Scan for the cell matching the given text and deliver its [X, Y] coordinate at center. 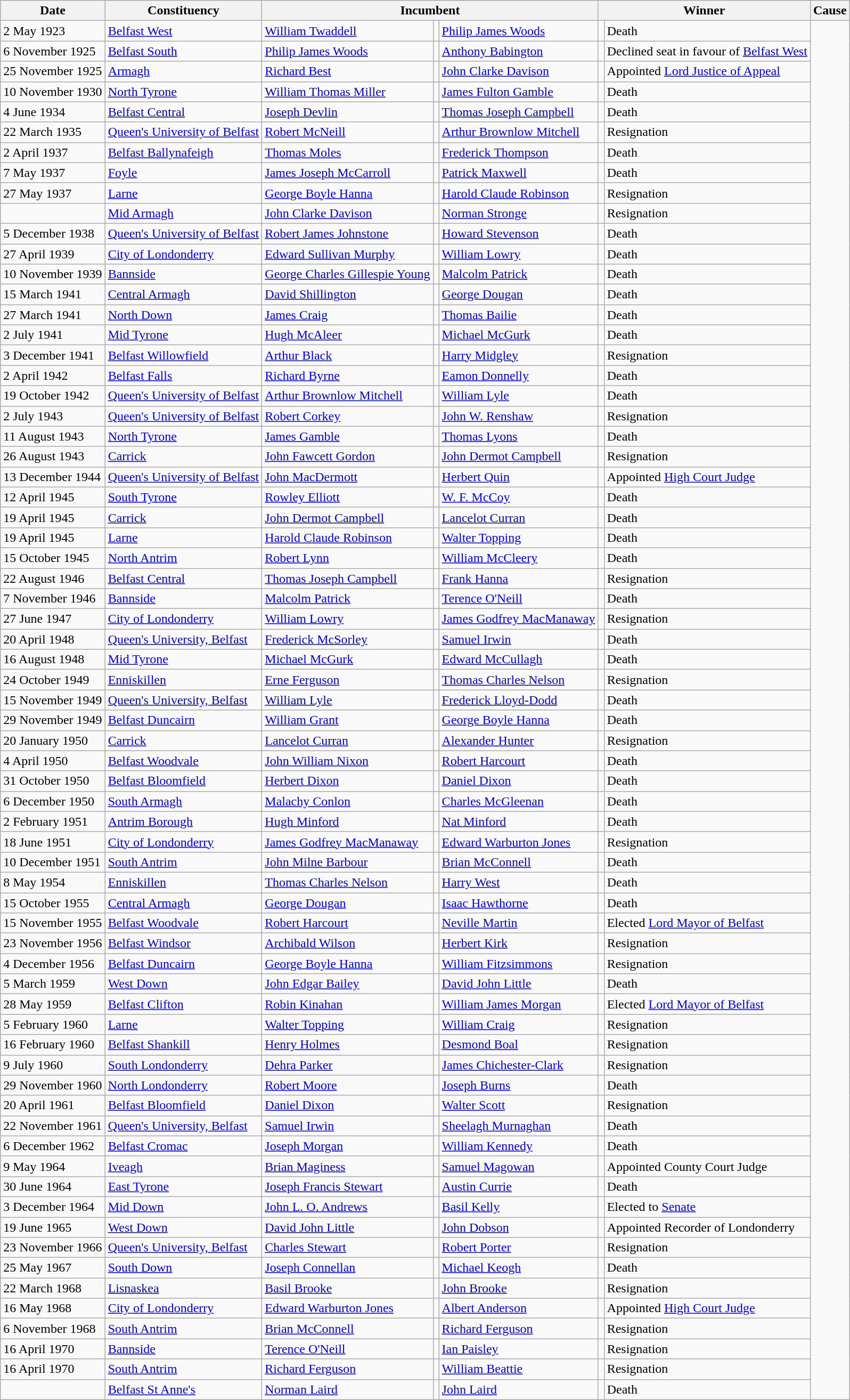
William Beattie [519, 1369]
Herbert Quin [519, 477]
25 May 1967 [53, 1268]
Robert Corkey [347, 416]
Ian Paisley [519, 1349]
Howard Stevenson [519, 233]
22 March 1968 [53, 1288]
Rowley Elliott [347, 497]
Harry West [519, 882]
East Tyrone [183, 1186]
Michael Keogh [519, 1268]
John MacDermott [347, 477]
James Chichester-Clark [519, 1065]
Basil Brooke [347, 1288]
North Down [183, 315]
13 December 1944 [53, 477]
2 February 1951 [53, 821]
Armagh [183, 71]
15 November 1949 [53, 700]
11 August 1943 [53, 436]
Archibald Wilson [347, 943]
James Joseph McCarroll [347, 173]
James Fulton Gamble [519, 92]
10 November 1930 [53, 92]
22 March 1935 [53, 132]
William McCleery [519, 558]
3 December 1941 [53, 355]
15 October 1955 [53, 903]
Dehra Parker [347, 1065]
23 November 1966 [53, 1248]
10 November 1939 [53, 274]
9 July 1960 [53, 1065]
22 August 1946 [53, 578]
7 November 1946 [53, 599]
20 April 1948 [53, 639]
South Tyrone [183, 497]
Belfast Windsor [183, 943]
15 November 1955 [53, 923]
Mid Down [183, 1207]
8 May 1954 [53, 882]
6 November 1968 [53, 1329]
Malachy Conlon [347, 801]
Appointed Lord Justice of Appeal [707, 71]
Arthur Black [347, 355]
15 March 1941 [53, 295]
15 October 1945 [53, 558]
Harry Midgley [519, 355]
Frederick Lloyd-Dodd [519, 700]
5 February 1960 [53, 1024]
20 April 1961 [53, 1105]
Belfast Ballynafeigh [183, 152]
16 May 1968 [53, 1308]
Joseph Morgan [347, 1146]
William Thomas Miller [347, 92]
Belfast Shankill [183, 1045]
South Londonderry [183, 1065]
South Armagh [183, 801]
Robert Lynn [347, 558]
John Brooke [519, 1288]
Constituency [183, 11]
5 March 1959 [53, 984]
Hugh Minford [347, 821]
Robin Kinahan [347, 1004]
Belfast Cromac [183, 1146]
31 October 1950 [53, 781]
John W. Renshaw [519, 416]
Joseph Connellan [347, 1268]
Robert Moore [347, 1085]
John Dobson [519, 1227]
Herbert Dixon [347, 781]
Iveagh [183, 1166]
10 December 1951 [53, 862]
Erne Ferguson [347, 680]
Henry Holmes [347, 1045]
2 May 1923 [53, 31]
30 June 1964 [53, 1186]
John Fawcett Gordon [347, 457]
Mid Armagh [183, 213]
2 April 1937 [53, 152]
Alexander Hunter [519, 740]
4 December 1956 [53, 964]
Joseph Francis Stewart [347, 1186]
South Down [183, 1268]
Richard Byrne [347, 376]
12 April 1945 [53, 497]
Cause [830, 11]
Belfast Clifton [183, 1004]
Charles Stewart [347, 1248]
23 November 1956 [53, 943]
Robert James Johnstone [347, 233]
Appointed County Court Judge [707, 1166]
William James Morgan [519, 1004]
James Craig [347, 315]
Thomas Moles [347, 152]
William Craig [519, 1024]
2 July 1943 [53, 416]
Patrick Maxwell [519, 173]
William Twaddell [347, 31]
John L. O. Andrews [347, 1207]
Elected to Senate [707, 1207]
Belfast St Anne's [183, 1389]
24 October 1949 [53, 680]
John William Nixon [347, 761]
William Kennedy [519, 1146]
Robert Porter [519, 1248]
Frederick Thompson [519, 152]
Thomas Lyons [519, 436]
Edward Sullivan Murphy [347, 254]
Belfast Falls [183, 376]
Lisnaskea [183, 1288]
27 June 1947 [53, 619]
4 June 1934 [53, 112]
Incumbent [430, 11]
Thomas Bailie [519, 315]
W. F. McCoy [519, 497]
27 April 1939 [53, 254]
Neville Martin [519, 923]
North Antrim [183, 558]
2 July 1941 [53, 335]
Hugh McAleer [347, 335]
Appointed Recorder of Londonderry [707, 1227]
Date [53, 11]
19 June 1965 [53, 1227]
Basil Kelly [519, 1207]
28 May 1959 [53, 1004]
Brian Maginess [347, 1166]
22 November 1961 [53, 1126]
Norman Laird [347, 1389]
19 October 1942 [53, 396]
Nat Minford [519, 821]
Herbert Kirk [519, 943]
Belfast Willowfield [183, 355]
Anthony Babington [519, 51]
6 December 1950 [53, 801]
16 February 1960 [53, 1045]
3 December 1964 [53, 1207]
7 May 1937 [53, 173]
Winner [704, 11]
4 April 1950 [53, 761]
John Milne Barbour [347, 862]
William Fitzsimmons [519, 964]
27 March 1941 [53, 315]
North Londonderry [183, 1085]
Antrim Borough [183, 821]
Frank Hanna [519, 578]
Samuel Magowan [519, 1166]
Austin Currie [519, 1186]
David Shillington [347, 295]
James Gamble [347, 436]
Isaac Hawthorne [519, 903]
29 November 1960 [53, 1085]
18 June 1951 [53, 842]
Albert Anderson [519, 1308]
27 May 1937 [53, 193]
16 August 1948 [53, 660]
Frederick McSorley [347, 639]
Belfast South [183, 51]
2 April 1942 [53, 376]
Belfast West [183, 31]
Desmond Boal [519, 1045]
Eamon Donnelly [519, 376]
Declined seat in favour of Belfast West [707, 51]
Charles McGleenan [519, 801]
26 August 1943 [53, 457]
20 January 1950 [53, 740]
Norman Stronge [519, 213]
Walter Scott [519, 1105]
William Grant [347, 720]
29 November 1949 [53, 720]
25 November 1925 [53, 71]
Edward McCullagh [519, 660]
Robert McNeill [347, 132]
6 November 1925 [53, 51]
6 December 1962 [53, 1146]
Sheelagh Murnaghan [519, 1126]
John Laird [519, 1389]
9 May 1964 [53, 1166]
5 December 1938 [53, 233]
Foyle [183, 173]
Joseph Burns [519, 1085]
Richard Best [347, 71]
John Edgar Bailey [347, 984]
Joseph Devlin [347, 112]
George Charles Gillespie Young [347, 274]
